Search for the cell housing the specified text and yield its (X, Y) center coordinate. 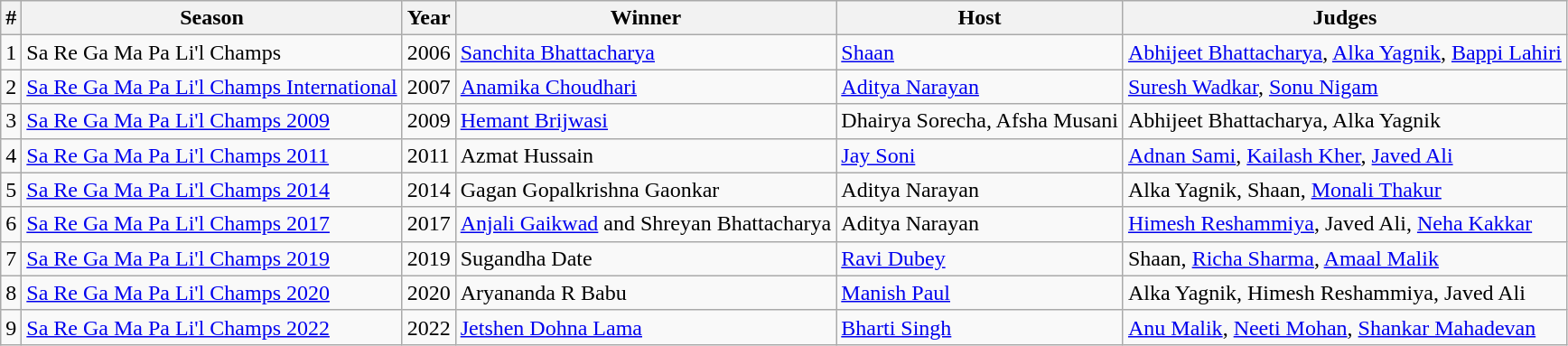
Sugandha Date (646, 258)
Abhijeet Bhattacharya, Alka Yagnik (1344, 121)
Judges (1344, 18)
Shaan (980, 52)
Sa Re Ga Ma Pa Li'l Champs (211, 52)
2007 (428, 87)
Bharti Singh (980, 327)
2017 (428, 224)
Dhairya Sorecha, Afsha Musani (980, 121)
9 (11, 327)
2 (11, 87)
1 (11, 52)
7 (11, 258)
Himesh Reshammiya, Javed Ali, Neha Kakkar (1344, 224)
Abhijeet Bhattacharya, Alka Yagnik, Bappi Lahiri (1344, 52)
Sa Re Ga Ma Pa Li'l Champs 2014 (211, 190)
2009 (428, 121)
2011 (428, 155)
Manish Paul (980, 293)
Sanchita Bhattacharya (646, 52)
Sa Re Ga Ma Pa Li'l Champs 2017 (211, 224)
Aryananda R Babu (646, 293)
Jay Soni (980, 155)
2014 (428, 190)
5 (11, 190)
2022 (428, 327)
Year (428, 18)
Sa Re Ga Ma Pa Li'l Champs 2011 (211, 155)
Season (211, 18)
Sa Re Ga Ma Pa Li'l Champs 2022 (211, 327)
Sa Re Ga Ma Pa Li'l Champs 2019 (211, 258)
Jetshen Dohna Lama (646, 327)
Sa Re Ga Ma Pa Li'l Champs 2020 (211, 293)
Winner (646, 18)
Anamika Choudhari (646, 87)
Hemant Brijwasi (646, 121)
3 (11, 121)
Alka Yagnik, Himesh Reshammiya, Javed Ali (1344, 293)
2006 (428, 52)
8 (11, 293)
Host (980, 18)
Sa Re Ga Ma Pa Li'l Champs International (211, 87)
Anjali Gaikwad and Shreyan Bhattacharya (646, 224)
Sa Re Ga Ma Pa Li'l Champs 2009 (211, 121)
4 (11, 155)
Suresh Wadkar, Sonu Nigam (1344, 87)
Shaan, Richa Sharma, Amaal Malik (1344, 258)
Adnan Sami, Kailash Kher, Javed Ali (1344, 155)
# (11, 18)
Gagan Gopalkrishna Gaonkar (646, 190)
Alka Yagnik, Shaan, Monali Thakur (1344, 190)
Anu Malik, Neeti Mohan, Shankar Mahadevan (1344, 327)
2019 (428, 258)
2020 (428, 293)
6 (11, 224)
Azmat Hussain (646, 155)
Ravi Dubey (980, 258)
